Identify which cell holds the provided text, then report its [x, y] central coordinate. 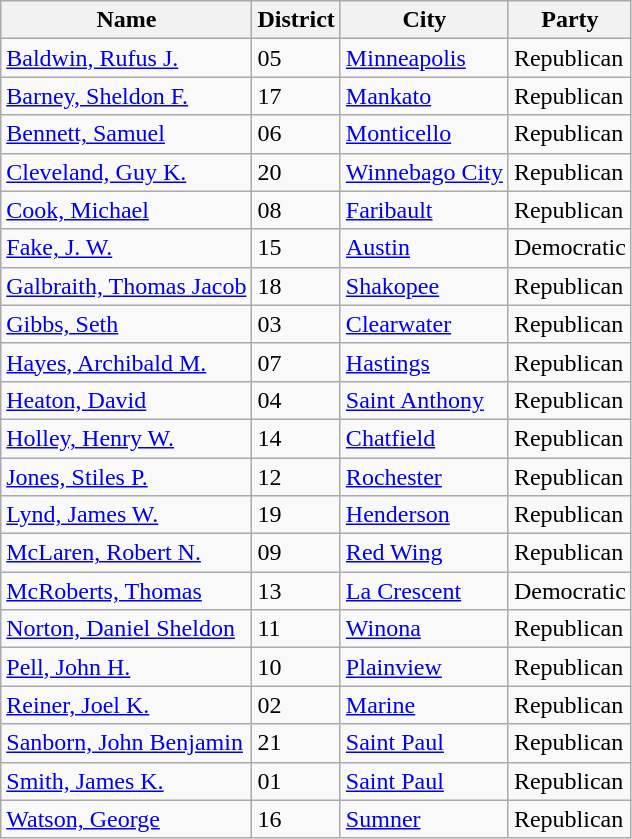
Lynd, James W. [126, 515]
City [424, 20]
Cleveland, Guy K. [126, 172]
McRoberts, Thomas [126, 591]
Winnebago City [424, 172]
Smith, James K. [126, 781]
03 [296, 324]
Marine [424, 705]
15 [296, 248]
12 [296, 477]
Norton, Daniel Sheldon [126, 629]
Shakopee [424, 286]
Cook, Michael [126, 210]
08 [296, 210]
District [296, 20]
Sumner [424, 819]
Clearwater [424, 324]
Monticello [424, 134]
Bennett, Samuel [126, 134]
Red Wing [424, 553]
Pell, John H. [126, 667]
Henderson [424, 515]
01 [296, 781]
16 [296, 819]
McLaren, Robert N. [126, 553]
Sanborn, John Benjamin [126, 743]
La Crescent [424, 591]
04 [296, 400]
Faribault [424, 210]
02 [296, 705]
09 [296, 553]
07 [296, 362]
20 [296, 172]
Jones, Stiles P. [126, 477]
05 [296, 58]
Plainview [424, 667]
19 [296, 515]
Saint Anthony [424, 400]
10 [296, 667]
Chatfield [424, 438]
Name [126, 20]
06 [296, 134]
Hayes, Archibald M. [126, 362]
Heaton, David [126, 400]
Hastings [424, 362]
Austin [424, 248]
Party [570, 20]
Baldwin, Rufus J. [126, 58]
Winona [424, 629]
Watson, George [126, 819]
Galbraith, Thomas Jacob [126, 286]
18 [296, 286]
Minneapolis [424, 58]
Fake, J. W. [126, 248]
Holley, Henry W. [126, 438]
Barney, Sheldon F. [126, 96]
17 [296, 96]
11 [296, 629]
Gibbs, Seth [126, 324]
13 [296, 591]
14 [296, 438]
21 [296, 743]
Mankato [424, 96]
Rochester [424, 477]
Reiner, Joel K. [126, 705]
